Extract the [X, Y] coordinate from the center of the cell holding the provided text.  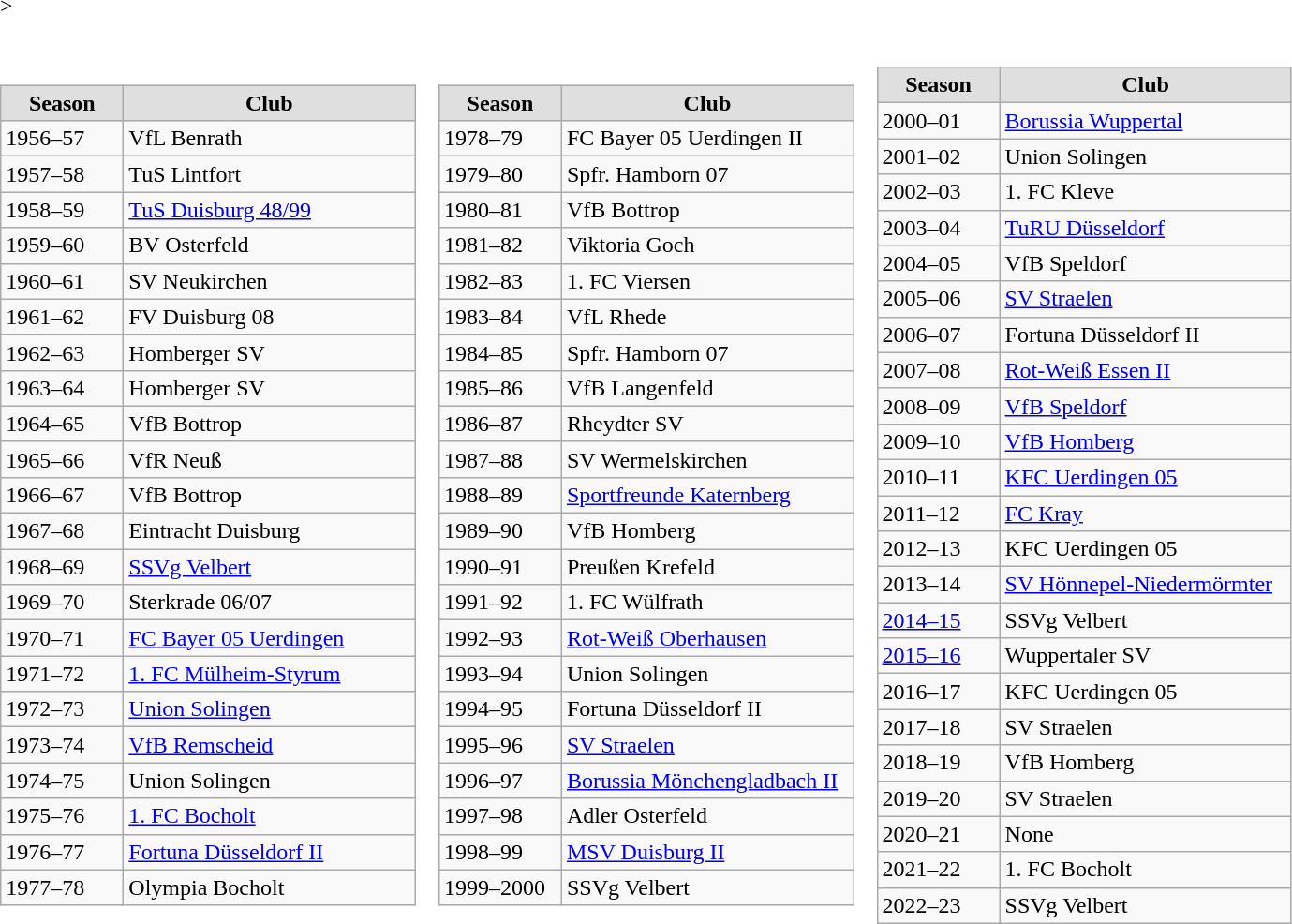
2005–06 [939, 299]
TuS Duisburg 48/99 [270, 210]
2008–09 [939, 406]
1967–68 [62, 531]
1. FC Kleve [1145, 192]
1. FC Mülheim-Styrum [270, 674]
Borussia Wuppertal [1145, 121]
1976–77 [62, 852]
FC Bayer 05 Uerdingen [270, 638]
1993–94 [500, 674]
1996–97 [500, 781]
1975–76 [62, 816]
None [1145, 834]
1. FC Viersen [706, 281]
TuRU Düsseldorf [1145, 228]
1959–60 [62, 246]
2014–15 [939, 620]
1997–98 [500, 816]
2018–19 [939, 763]
1994–95 [500, 709]
1983–84 [500, 317]
2022–23 [939, 905]
2003–04 [939, 228]
2016–17 [939, 692]
1986–87 [500, 424]
1998–99 [500, 852]
2013–14 [939, 585]
1960–61 [62, 281]
FC Kray [1145, 513]
Rheydter SV [706, 424]
VfL Rhede [706, 317]
1. FC Wülfrath [706, 603]
SV Neukirchen [270, 281]
2004–05 [939, 263]
2015–16 [939, 656]
2017–18 [939, 727]
1981–82 [500, 246]
VfL Benrath [270, 139]
TuS Lintfort [270, 174]
FC Bayer 05 Uerdingen II [706, 139]
Borussia Mönchengladbach II [706, 781]
1978–79 [500, 139]
1968–69 [62, 567]
2007–08 [939, 370]
1987–88 [500, 459]
Wuppertaler SV [1145, 656]
2002–03 [939, 192]
1969–70 [62, 603]
Sterkrade 06/07 [270, 603]
1970–71 [62, 638]
1957–58 [62, 174]
1999–2000 [500, 887]
2021–22 [939, 870]
2009–10 [939, 441]
SV Wermelskirchen [706, 459]
Preußen Krefeld [706, 567]
1992–93 [500, 638]
VfR Neuß [270, 459]
1965–66 [62, 459]
2019–20 [939, 798]
Eintracht Duisburg [270, 531]
1989–90 [500, 531]
1980–81 [500, 210]
1973–74 [62, 745]
2000–01 [939, 121]
1991–92 [500, 603]
Sportfreunde Katernberg [706, 495]
1982–83 [500, 281]
Rot-Weiß Oberhausen [706, 638]
2001–02 [939, 156]
Viktoria Goch [706, 246]
1958–59 [62, 210]
2012–13 [939, 549]
MSV Duisburg II [706, 852]
1971–72 [62, 674]
1961–62 [62, 317]
Adler Osterfeld [706, 816]
1962–63 [62, 352]
1956–57 [62, 139]
1972–73 [62, 709]
1985–86 [500, 388]
SV Hönnepel-Niedermörmter [1145, 585]
2006–07 [939, 335]
1988–89 [500, 495]
FV Duisburg 08 [270, 317]
VfB Langenfeld [706, 388]
1964–65 [62, 424]
1995–96 [500, 745]
1990–91 [500, 567]
Rot-Weiß Essen II [1145, 370]
1963–64 [62, 388]
2010–11 [939, 477]
1984–85 [500, 352]
BV Osterfeld [270, 246]
2020–21 [939, 834]
2011–12 [939, 513]
1966–67 [62, 495]
Olympia Bocholt [270, 887]
1977–78 [62, 887]
VfB Remscheid [270, 745]
1979–80 [500, 174]
1974–75 [62, 781]
